Detect which cell encompasses the target text, then output its [x, y] center coordinate. 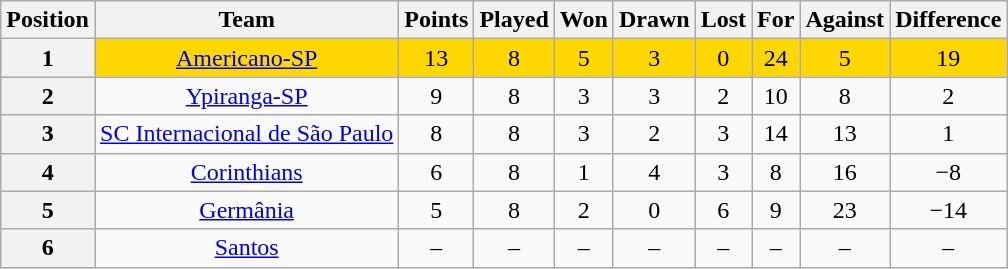
16 [845, 172]
Position [48, 20]
For [776, 20]
Drawn [654, 20]
−14 [948, 210]
Won [584, 20]
23 [845, 210]
Ypiranga-SP [246, 96]
Difference [948, 20]
10 [776, 96]
Team [246, 20]
Santos [246, 248]
Against [845, 20]
−8 [948, 172]
Germânia [246, 210]
Corinthians [246, 172]
Lost [723, 20]
Played [514, 20]
19 [948, 58]
Americano-SP [246, 58]
14 [776, 134]
Points [436, 20]
24 [776, 58]
SC Internacional de São Paulo [246, 134]
